Find where the given text appears and provide that cell's center as (x, y) coordinate. 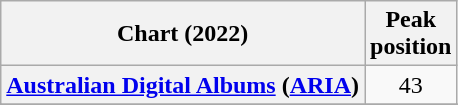
Australian Digital Albums (ARIA) (183, 85)
Chart (2022) (183, 34)
Peakposition (411, 34)
43 (411, 85)
